For the text-containing cell, return its midpoint in (X, Y) coordinate format. 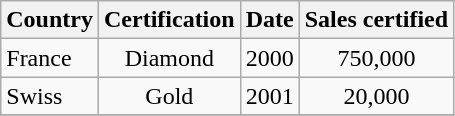
Date (270, 20)
2001 (270, 96)
750,000 (376, 58)
Country (50, 20)
20,000 (376, 96)
Swiss (50, 96)
Diamond (169, 58)
Sales certified (376, 20)
Gold (169, 96)
France (50, 58)
2000 (270, 58)
Certification (169, 20)
